Return the (x, y) coordinate for the center point of the cell that contains the specified text.  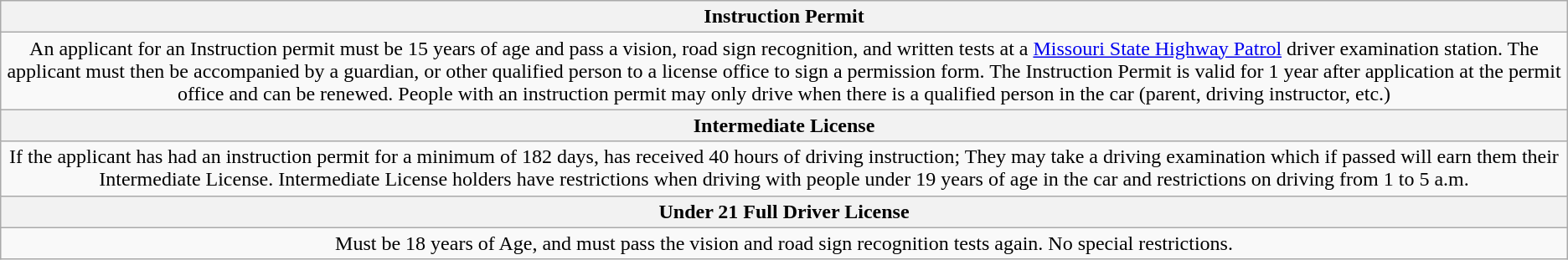
Instruction Permit (784, 17)
Under 21 Full Driver License (784, 212)
Must be 18 years of Age, and must pass the vision and road sign recognition tests again. No special restrictions. (784, 243)
Intermediate License (784, 125)
